Capture the cell that displays the provided text and extract its [X, Y] central coordinate. 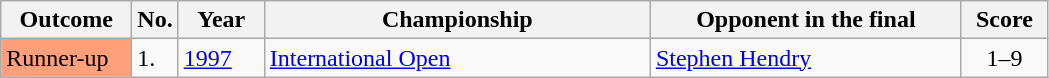
International Open [457, 58]
Championship [457, 20]
1997 [221, 58]
Opponent in the final [806, 20]
Stephen Hendry [806, 58]
No. [155, 20]
Runner-up [66, 58]
Score [1004, 20]
1–9 [1004, 58]
Outcome [66, 20]
1. [155, 58]
Year [221, 20]
